Detect which cell encompasses the target text, then output its (x, y) center coordinate. 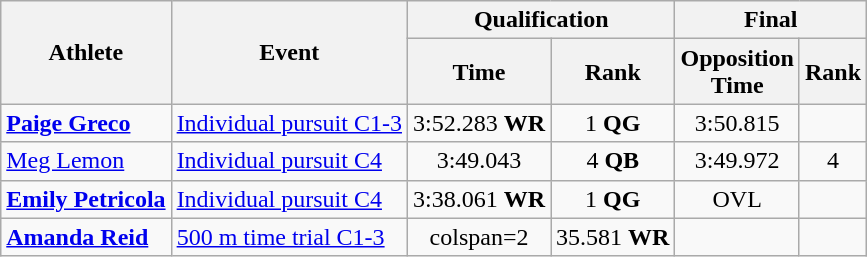
OVL (737, 199)
3:49.972 (737, 161)
Individual pursuit C1-3 (289, 123)
Event (289, 52)
Amanda Reid (86, 237)
Qualification (540, 20)
OppositionTime (737, 72)
500 m time trial C1-3 (289, 237)
Final (771, 20)
colspan=2 (478, 237)
4 QB (613, 161)
3:38.061 WR (478, 199)
3:52.283 WR (478, 123)
3:50.815 (737, 123)
Paige Greco (86, 123)
35.581 WR (613, 237)
Time (478, 72)
Emily Petricola (86, 199)
Meg Lemon (86, 161)
3:49.043 (478, 161)
4 (832, 161)
Athlete (86, 52)
